Search for the cell housing the specified text and yield its (x, y) center coordinate. 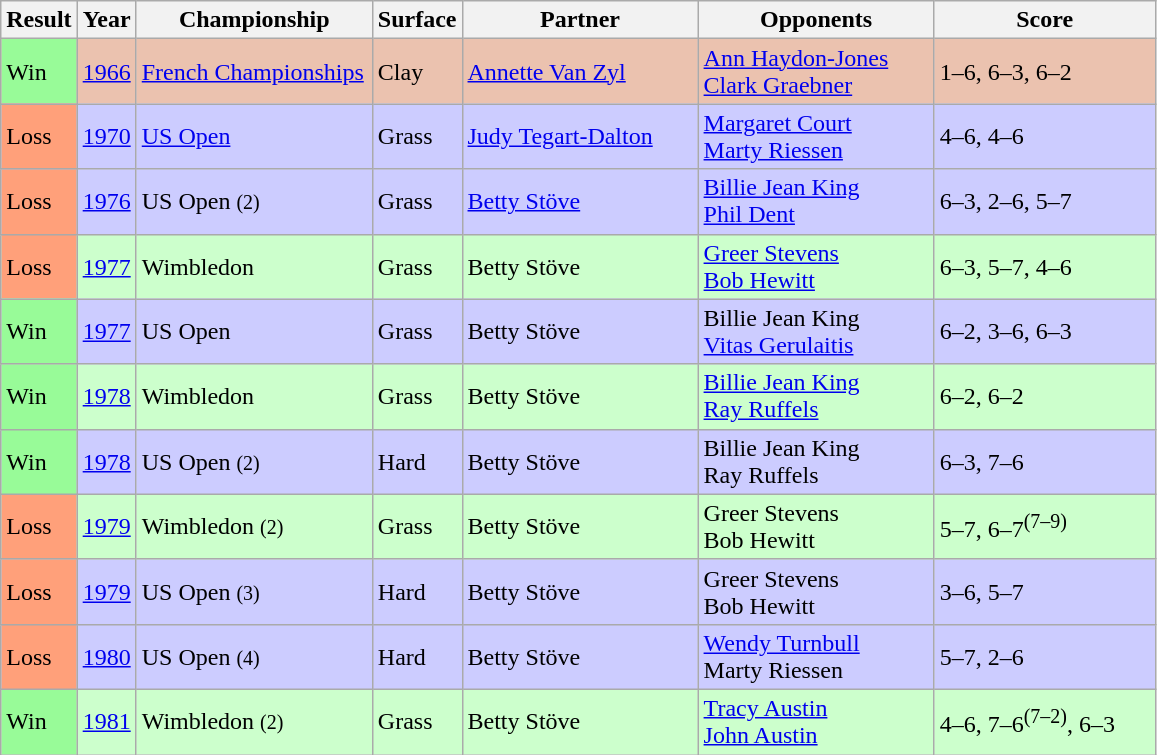
1966 (106, 72)
French Championships (254, 72)
Result (39, 20)
1976 (106, 202)
6–3, 2–6, 5–7 (1044, 202)
Opponents (816, 20)
Score (1044, 20)
4–6, 7–6(7–2), 6–3 (1044, 722)
Tracy Austin John Austin (816, 722)
Annette Van Zyl (580, 72)
6–3, 7–6 (1044, 462)
Ann Haydon-Jones Clark Graebner (816, 72)
3–6, 5–7 (1044, 592)
6–2, 6–2 (1044, 396)
Billie Jean King Phil Dent (816, 202)
4–6, 4–6 (1044, 136)
Billie Jean King Vitas Gerulaitis (816, 332)
1980 (106, 656)
Partner (580, 20)
1981 (106, 722)
US Open (4) (254, 656)
Wendy Turnbull Marty Riessen (816, 656)
Year (106, 20)
6–3, 5–7, 4–6 (1044, 266)
Clay (417, 72)
Surface (417, 20)
Championship (254, 20)
6–2, 3–6, 6–3 (1044, 332)
Margaret Court Marty Riessen (816, 136)
1970 (106, 136)
1–6, 6–3, 6–2 (1044, 72)
US Open (3) (254, 592)
5–7, 2–6 (1044, 656)
5–7, 6–7(7–9) (1044, 526)
Judy Tegart-Dalton (580, 136)
